Scan for the cell matching the given text and deliver its [X, Y] coordinate at center. 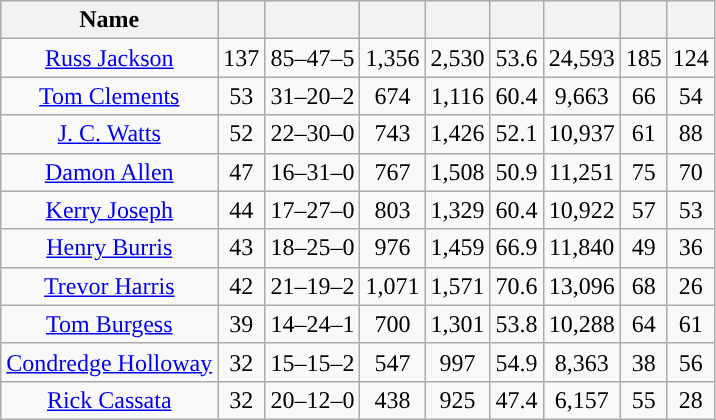
Henry Burris [110, 248]
1,356 [392, 58]
547 [392, 362]
Condredge Holloway [110, 362]
75 [644, 172]
1,571 [458, 286]
137 [242, 58]
70 [690, 172]
28 [690, 400]
9,663 [582, 96]
49 [644, 248]
Rick Cassata [110, 400]
1,329 [458, 210]
31–20–2 [312, 96]
438 [392, 400]
1,426 [458, 134]
14–24–1 [312, 324]
26 [690, 286]
10,937 [582, 134]
54.9 [516, 362]
1,071 [392, 286]
Trevor Harris [110, 286]
50.9 [516, 172]
88 [690, 134]
17–27–0 [312, 210]
38 [644, 362]
Tom Clements [110, 96]
Damon Allen [110, 172]
767 [392, 172]
10,288 [582, 324]
47 [242, 172]
44 [242, 210]
47.4 [516, 400]
20–12–0 [312, 400]
1,301 [458, 324]
42 [242, 286]
53.6 [516, 58]
743 [392, 134]
8,363 [582, 362]
1,508 [458, 172]
36 [690, 248]
21–19–2 [312, 286]
124 [690, 58]
925 [458, 400]
54 [690, 96]
15–15–2 [312, 362]
57 [644, 210]
66 [644, 96]
55 [644, 400]
2,530 [458, 58]
10,922 [582, 210]
1,116 [458, 96]
J. C. Watts [110, 134]
185 [644, 58]
Russ Jackson [110, 58]
13,096 [582, 286]
43 [242, 248]
52 [242, 134]
6,157 [582, 400]
56 [690, 362]
700 [392, 324]
976 [392, 248]
Kerry Joseph [110, 210]
64 [644, 324]
18–25–0 [312, 248]
66.9 [516, 248]
53.8 [516, 324]
52.1 [516, 134]
16–31–0 [312, 172]
39 [242, 324]
1,459 [458, 248]
85–47–5 [312, 58]
22–30–0 [312, 134]
11,840 [582, 248]
Name [110, 20]
803 [392, 210]
Tom Burgess [110, 324]
24,593 [582, 58]
997 [458, 362]
70.6 [516, 286]
68 [644, 286]
11,251 [582, 172]
674 [392, 96]
